Return the [x, y] coordinate for the center point of the cell that contains the specified text.  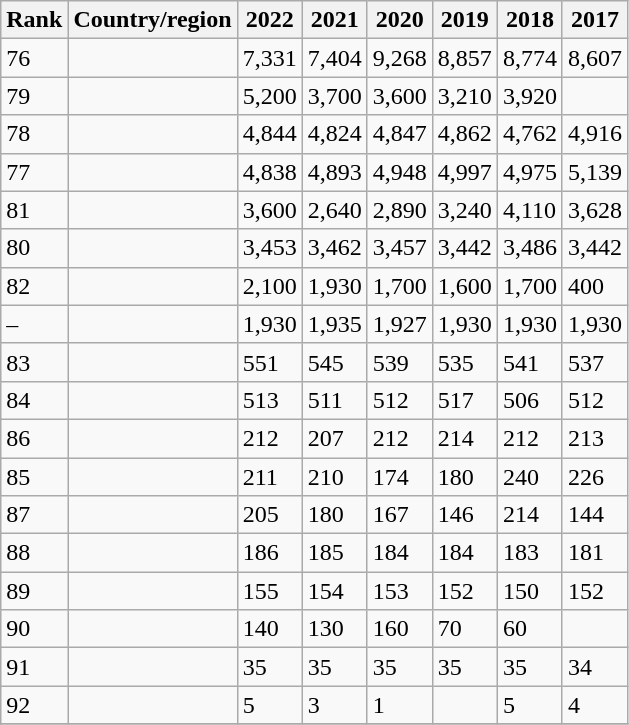
174 [400, 477]
2020 [400, 20]
60 [530, 629]
205 [270, 515]
4,948 [400, 172]
Country/region [152, 20]
4,916 [594, 134]
86 [34, 438]
4,838 [270, 172]
181 [594, 553]
150 [530, 591]
183 [530, 553]
78 [34, 134]
90 [34, 629]
79 [34, 96]
34 [594, 667]
1,600 [464, 286]
186 [270, 553]
2,640 [334, 210]
3,210 [464, 96]
88 [34, 553]
4,110 [530, 210]
3,462 [334, 248]
3,628 [594, 210]
4,762 [530, 134]
1,927 [400, 324]
2021 [334, 20]
2018 [530, 20]
2022 [270, 20]
70 [464, 629]
1 [400, 705]
3,700 [334, 96]
140 [270, 629]
146 [464, 515]
9,268 [400, 58]
92 [34, 705]
91 [34, 667]
2017 [594, 20]
80 [34, 248]
211 [270, 477]
8,774 [530, 58]
4,844 [270, 134]
4,893 [334, 172]
4,997 [464, 172]
84 [34, 400]
7,404 [334, 58]
144 [594, 515]
4,975 [530, 172]
3,457 [400, 248]
77 [34, 172]
2019 [464, 20]
153 [400, 591]
240 [530, 477]
160 [400, 629]
226 [594, 477]
1,935 [334, 324]
4 [594, 705]
Rank [34, 20]
82 [34, 286]
213 [594, 438]
511 [334, 400]
5,200 [270, 96]
4,847 [400, 134]
130 [334, 629]
7,331 [270, 58]
81 [34, 210]
513 [270, 400]
167 [400, 515]
155 [270, 591]
517 [464, 400]
2,100 [270, 286]
3,240 [464, 210]
5,139 [594, 172]
535 [464, 362]
4,824 [334, 134]
541 [530, 362]
– [34, 324]
545 [334, 362]
8,607 [594, 58]
185 [334, 553]
85 [34, 477]
2,890 [400, 210]
89 [34, 591]
76 [34, 58]
537 [594, 362]
3 [334, 705]
3,453 [270, 248]
87 [34, 515]
551 [270, 362]
210 [334, 477]
400 [594, 286]
3,486 [530, 248]
83 [34, 362]
4,862 [464, 134]
539 [400, 362]
506 [530, 400]
8,857 [464, 58]
154 [334, 591]
3,920 [530, 96]
207 [334, 438]
